Provide the [X, Y] coordinate of the cell's center where the given text is located.  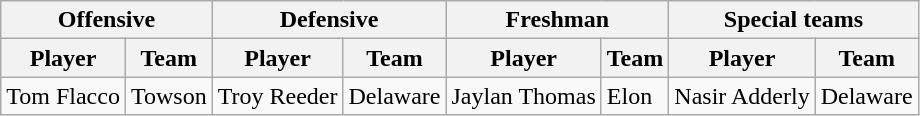
Defensive [329, 20]
Jaylan Thomas [524, 96]
Troy Reeder [278, 96]
Elon [635, 96]
Offensive [106, 20]
Freshman [558, 20]
Nasir Adderly [742, 96]
Special teams [794, 20]
Tom Flacco [64, 96]
Towson [168, 96]
